Locate the cell with the specified text and output its (x, y) center coordinate. 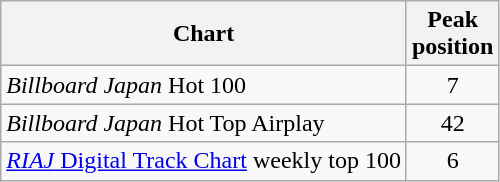
Billboard Japan Hot 100 (204, 85)
6 (452, 161)
RIAJ Digital Track Chart weekly top 100 (204, 161)
7 (452, 85)
Billboard Japan Hot Top Airplay (204, 123)
Peakposition (452, 34)
42 (452, 123)
Chart (204, 34)
